For the text-containing cell, return its midpoint in [x, y] coordinate format. 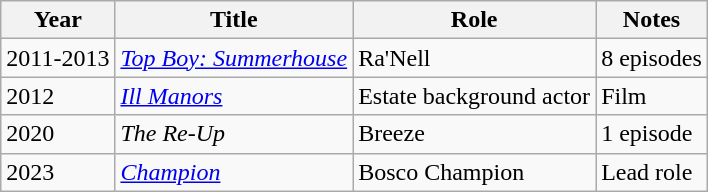
Champion [234, 172]
Lead role [652, 172]
2011-2013 [58, 58]
Title [234, 20]
Notes [652, 20]
Bosco Champion [474, 172]
Breeze [474, 134]
2020 [58, 134]
Film [652, 96]
Year [58, 20]
Ra'Nell [474, 58]
Estate background actor [474, 96]
Top Boy: Summerhouse [234, 58]
2012 [58, 96]
8 episodes [652, 58]
2023 [58, 172]
1 episode [652, 134]
Role [474, 20]
Ill Manors [234, 96]
The Re-Up [234, 134]
